Return [x, y] of the center of cell containing provided text 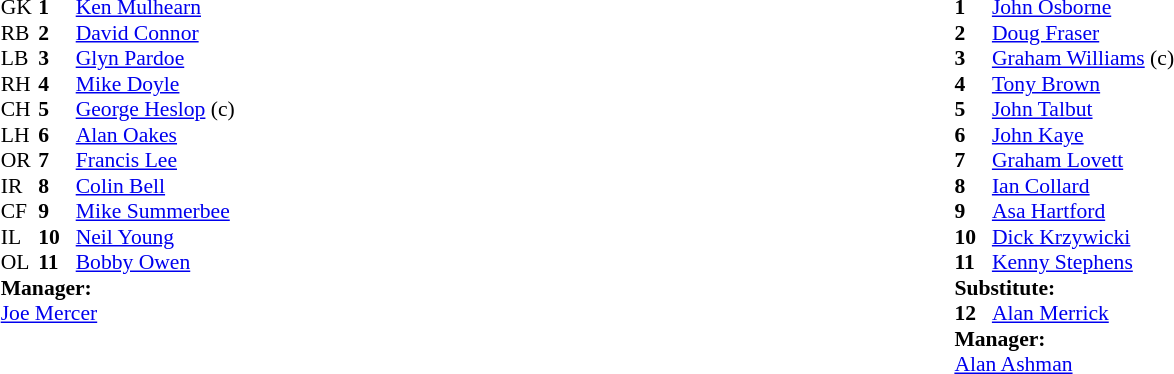
12 [973, 313]
CF [20, 211]
Alan Oakes [156, 135]
Graham Williams (c) [1083, 59]
OL [20, 263]
Colin Bell [156, 186]
Kenny Stephens [1083, 263]
IR [20, 186]
Bobby Owen [156, 263]
Mike Doyle [156, 84]
Neil Young [156, 237]
RB [20, 33]
Substitute: [1064, 288]
LH [20, 135]
David Connor [156, 33]
OR [20, 161]
Alan Merrick [1083, 313]
John Talbut [1083, 109]
Doug Fraser [1083, 33]
Tony Brown [1083, 84]
Glyn Pardoe [156, 59]
Mike Summerbee [156, 211]
Francis Lee [156, 161]
George Heslop (c) [156, 109]
IL [20, 237]
Graham Lovett [1083, 161]
Ian Collard [1083, 186]
John Kaye [1083, 135]
Asa Hartford [1083, 211]
Dick Krzywicki [1083, 237]
LB [20, 59]
RH [20, 84]
Joe Mercer [118, 313]
CH [20, 109]
